From the cell containing the given text, extract its center point as [x, y] coordinate. 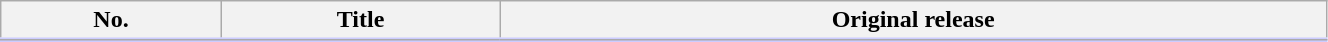
No. [112, 21]
Title [360, 21]
Original release [914, 21]
